Scan for the cell matching the given text and deliver its [X, Y] coordinate at center. 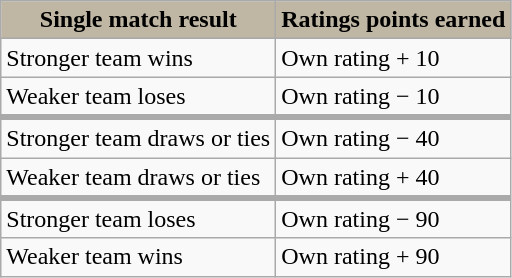
Weaker team draws or ties [138, 178]
Weaker team wins [138, 257]
Own rating − 90 [394, 218]
Own rating − 10 [394, 97]
Stronger team draws or ties [138, 137]
Single match result [138, 20]
Own rating + 40 [394, 178]
Stronger team loses [138, 218]
Stronger team wins [138, 58]
Own rating − 40 [394, 137]
Own rating + 90 [394, 257]
Weaker team loses [138, 97]
Ratings points earned [394, 20]
Own rating + 10 [394, 58]
